Extract the (X, Y) coordinate from the center of the cell holding the provided text.  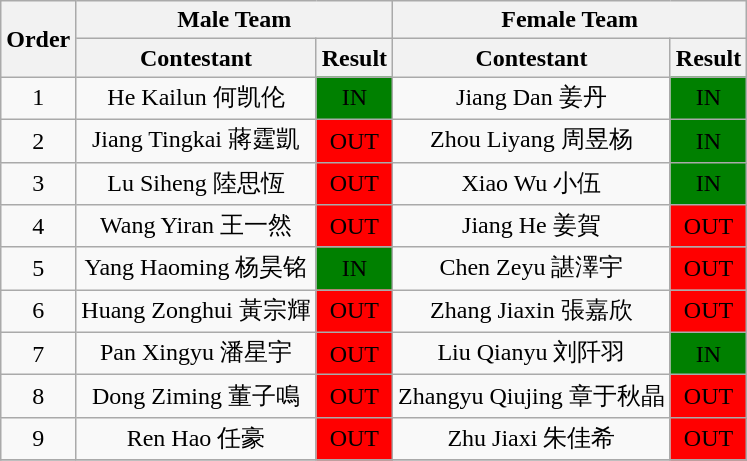
8 (38, 396)
Zhu Jiaxi 朱佳希 (532, 438)
Zhangyu Qiujing 章于秋晶 (532, 396)
7 (38, 354)
5 (38, 268)
Female Team (570, 20)
He Kailun 何凯伦 (196, 98)
Jiang He 姜賀 (532, 226)
Chen Zeyu 諶澤宇 (532, 268)
Xiao Wu 小伍 (532, 184)
Huang Zonghui 黃宗輝 (196, 312)
Zhang Jiaxin 張嘉欣 (532, 312)
9 (38, 438)
Ren Hao 任豪 (196, 438)
Dong Ziming 董子鳴 (196, 396)
Male Team (234, 20)
Pan Xingyu 潘星宇 (196, 354)
2 (38, 140)
Zhou Liyang 周昱杨 (532, 140)
6 (38, 312)
Order (38, 39)
4 (38, 226)
1 (38, 98)
Liu Qianyu 刘阡羽 (532, 354)
Jiang Tingkai 蔣霆凱 (196, 140)
Lu Siheng 陸思恆 (196, 184)
Wang Yiran 王一然 (196, 226)
Jiang Dan 姜丹 (532, 98)
Yang Haoming 杨昊铭 (196, 268)
3 (38, 184)
